Detect which cell encompasses the target text, then output its [x, y] center coordinate. 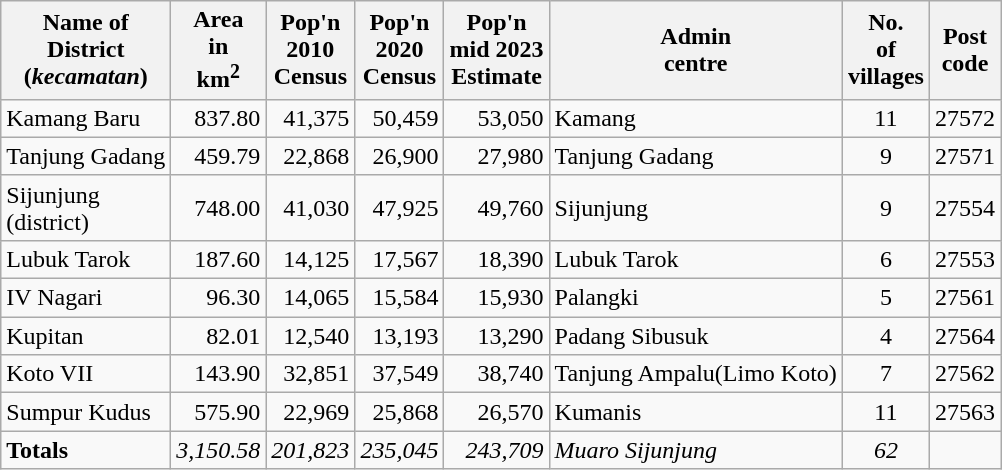
5 [886, 298]
38,740 [496, 374]
26,570 [496, 412]
575.90 [218, 412]
3,150.58 [218, 450]
18,390 [496, 259]
22,868 [310, 156]
Postcode [964, 50]
Padang Sibusuk [696, 336]
17,567 [400, 259]
Admin centre [696, 50]
Koto VII [86, 374]
201,823 [310, 450]
41,030 [310, 208]
IV Nagari [86, 298]
14,125 [310, 259]
15,930 [496, 298]
15,584 [400, 298]
14,065 [310, 298]
Kupitan [86, 336]
Muaro Sijunjung [696, 450]
Kamang Baru [86, 118]
41,375 [310, 118]
49,760 [496, 208]
27562 [964, 374]
25,868 [400, 412]
53,050 [496, 118]
27,980 [496, 156]
Palangki [696, 298]
13,193 [400, 336]
27561 [964, 298]
235,045 [400, 450]
Totals [86, 450]
Sumpur Kudus [86, 412]
96.30 [218, 298]
50,459 [400, 118]
4 [886, 336]
187.60 [218, 259]
Sijunjung [696, 208]
27554 [964, 208]
27553 [964, 259]
27571 [964, 156]
37,549 [400, 374]
26,900 [400, 156]
Area in km2 [218, 50]
32,851 [310, 374]
Pop'n 2020 Census [400, 50]
Kamang [696, 118]
27563 [964, 412]
Tanjung Ampalu(Limo Koto) [696, 374]
62 [886, 450]
27564 [964, 336]
748.00 [218, 208]
7 [886, 374]
6 [886, 259]
459.79 [218, 156]
Kumanis [696, 412]
Name of District(kecamatan) [86, 50]
143.90 [218, 374]
243,709 [496, 450]
Pop'n mid 2023 Estimate [496, 50]
13,290 [496, 336]
47,925 [400, 208]
No.ofvillages [886, 50]
22,969 [310, 412]
12,540 [310, 336]
837.80 [218, 118]
27572 [964, 118]
Pop'n 2010 Census [310, 50]
Sijunjung (district) [86, 208]
82.01 [218, 336]
